For the text-containing cell, return its midpoint in [x, y] coordinate format. 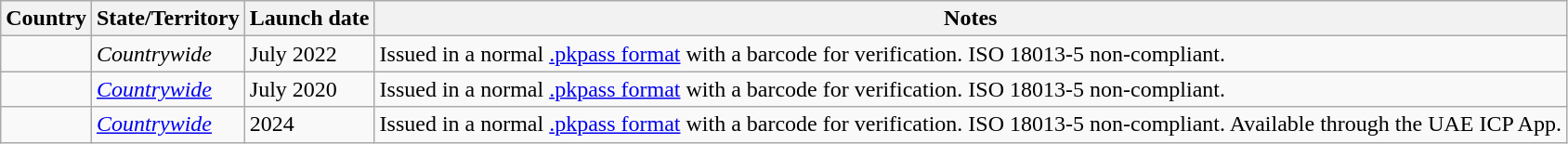
Notes [970, 19]
Country [46, 19]
Launch date [309, 19]
2024 [309, 124]
July 2020 [309, 89]
State/Territory [167, 19]
July 2022 [309, 54]
Issued in a normal .pkpass format with a barcode for verification. ISO 18013-5 non-compliant. Available through the UAE ICP App. [970, 124]
